Return the [X, Y] coordinate for the center point of the cell that contains the specified text.  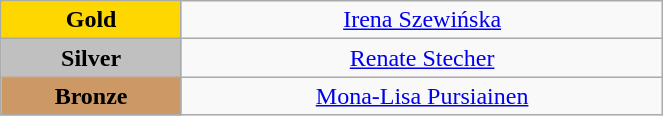
Mona-Lisa Pursiainen [422, 96]
Renate Stecher [422, 58]
Silver [92, 58]
Bronze [92, 96]
Irena Szewińska [422, 20]
Gold [92, 20]
